From the cell containing the given text, extract its center point as (x, y) coordinate. 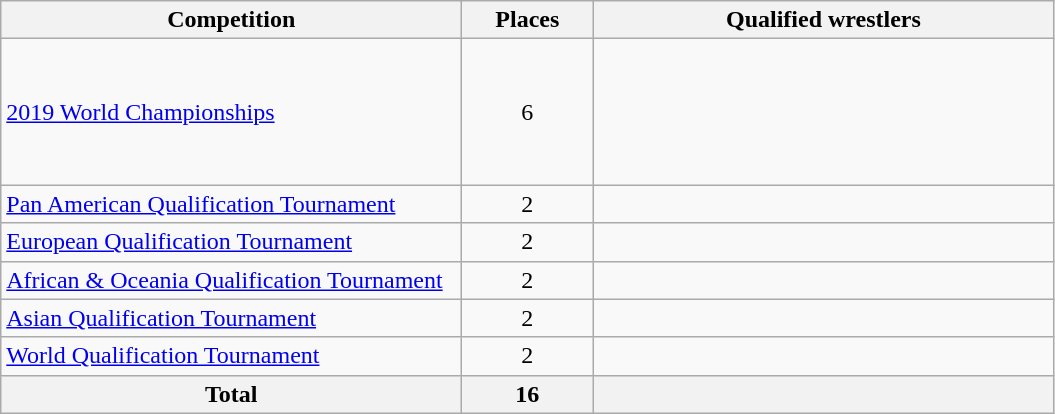
European Qualification Tournament (232, 242)
16 (528, 394)
6 (528, 112)
Places (528, 20)
Qualified wrestlers (824, 20)
Pan American Qualification Tournament (232, 204)
Competition (232, 20)
2019 World Championships (232, 112)
African & Oceania Qualification Tournament (232, 280)
Asian Qualification Tournament (232, 318)
World Qualification Tournament (232, 356)
Total (232, 394)
